Capture the cell that displays the provided text and extract its (x, y) central coordinate. 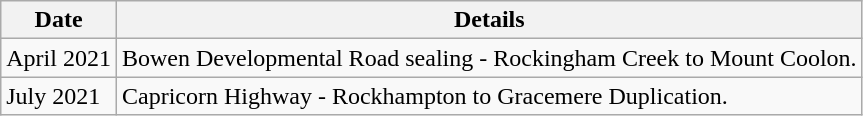
July 2021 (59, 96)
Capricorn Highway - Rockhampton to Gracemere Duplication. (489, 96)
April 2021 (59, 58)
Bowen Developmental Road sealing - Rockingham Creek to Mount Coolon. (489, 58)
Date (59, 20)
Details (489, 20)
